Capture the cell that displays the provided text and extract its (x, y) central coordinate. 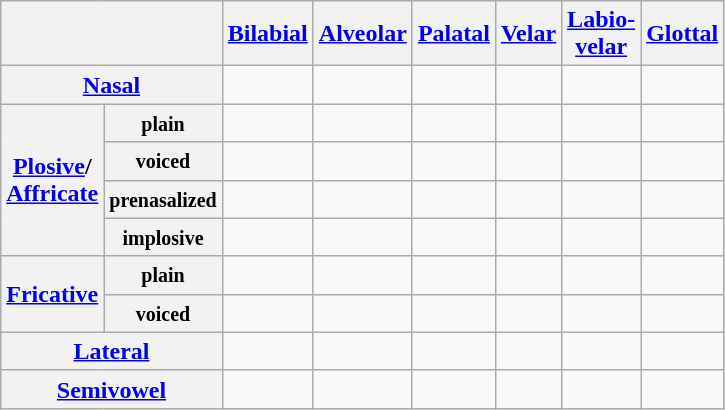
Lateral (112, 351)
Nasal (112, 85)
Semivowel (112, 389)
Plosive/Affricate (52, 180)
Bilabial (268, 34)
Velar (528, 34)
Glottal (682, 34)
Labio-velar (602, 34)
implosive (163, 237)
prenasalized (163, 199)
Alveolar (362, 34)
Fricative (52, 294)
Palatal (454, 34)
